Return the [X, Y] coordinate for the center point of the cell that contains the specified text.  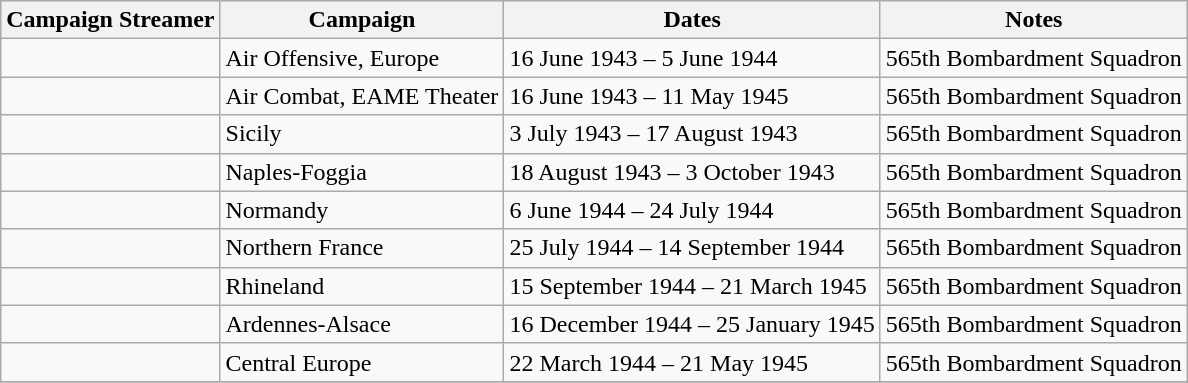
Naples-Foggia [362, 172]
Sicily [362, 134]
6 June 1944 – 24 July 1944 [692, 210]
Dates [692, 20]
18 August 1943 – 3 October 1943 [692, 172]
Air Offensive, Europe [362, 58]
Rhineland [362, 286]
15 September 1944 – 21 March 1945 [692, 286]
Central Europe [362, 362]
Northern France [362, 248]
Campaign [362, 20]
Campaign Streamer [110, 20]
25 July 1944 – 14 September 1944 [692, 248]
Normandy [362, 210]
22 March 1944 – 21 May 1945 [692, 362]
Notes [1034, 20]
3 July 1943 – 17 August 1943 [692, 134]
16 June 1943 – 11 May 1945 [692, 96]
Air Combat, EAME Theater [362, 96]
16 December 1944 – 25 January 1945 [692, 324]
Ardennes-Alsace [362, 324]
16 June 1943 – 5 June 1944 [692, 58]
